For the text-containing cell, return its midpoint in [X, Y] coordinate format. 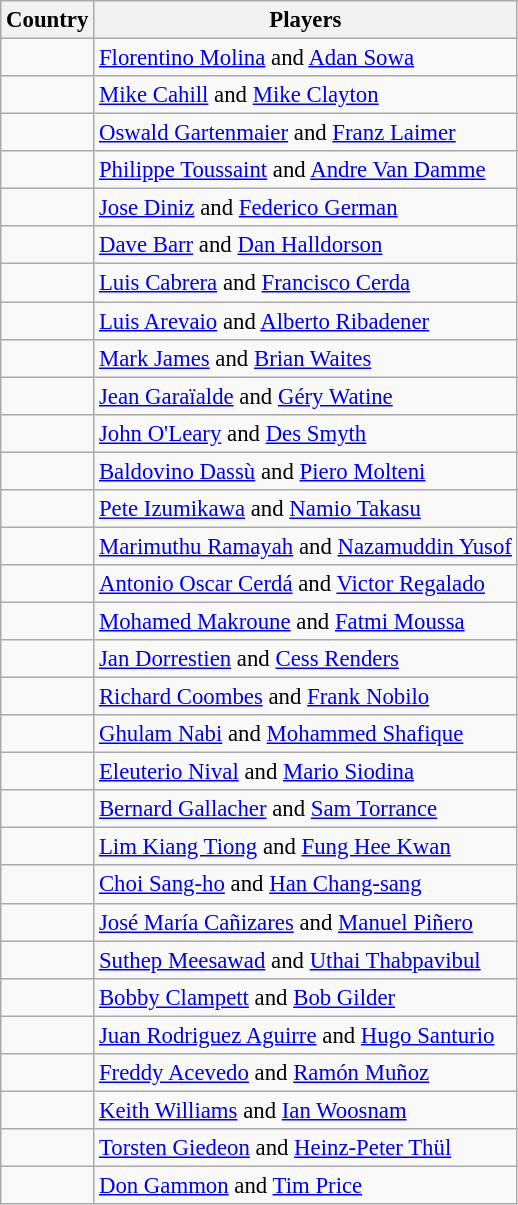
Lim Kiang Tiong and Fung Hee Kwan [306, 847]
Bernard Gallacher and Sam Torrance [306, 809]
Choi Sang-ho and Han Chang-sang [306, 885]
Luis Cabrera and Francisco Cerda [306, 283]
Bobby Clampett and Bob Gilder [306, 997]
John O'Leary and Des Smyth [306, 433]
Freddy Acevedo and Ramón Muñoz [306, 1073]
Mike Cahill and Mike Clayton [306, 95]
Oswald Gartenmaier and Franz Laimer [306, 133]
Jose Diniz and Federico German [306, 208]
Country [48, 20]
Pete Izumikawa and Namio Takasu [306, 509]
Juan Rodriguez Aguirre and Hugo Santurio [306, 1035]
José María Cañizares and Manuel Piñero [306, 922]
Antonio Oscar Cerdá and Victor Regalado [306, 584]
Mohamed Makroune and Fatmi Moussa [306, 621]
Ghulam Nabi and Mohammed Shafique [306, 734]
Florentino Molina and Adan Sowa [306, 58]
Mark James and Brian Waites [306, 358]
Keith Williams and Ian Woosnam [306, 1110]
Richard Coombes and Frank Nobilo [306, 697]
Baldovino Dassù and Piero Molteni [306, 471]
Jean Garaïalde and Géry Watine [306, 396]
Don Gammon and Tim Price [306, 1185]
Players [306, 20]
Torsten Giedeon and Heinz-Peter Thül [306, 1148]
Philippe Toussaint and Andre Van Damme [306, 170]
Luis Arevaio and Alberto Ribadener [306, 321]
Jan Dorrestien and Cess Renders [306, 659]
Suthep Meesawad and Uthai Thabpavibul [306, 960]
Eleuterio Nival and Mario Siodina [306, 772]
Marimuthu Ramayah and Nazamuddin Yusof [306, 546]
Dave Barr and Dan Halldorson [306, 245]
